Find where the given text appears and provide that cell's center as (X, Y) coordinate. 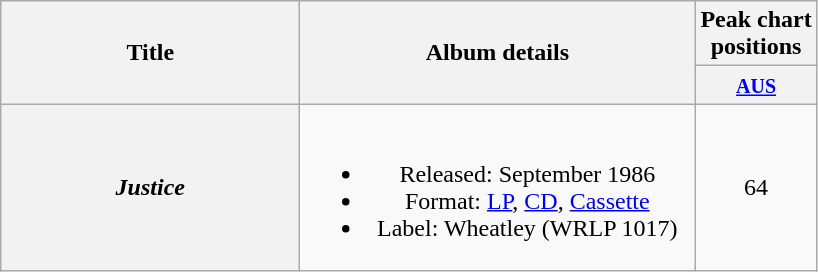
Released: September 1986Format: LP, CD, CassetteLabel: Wheatley (WRLP 1017) (498, 188)
64 (756, 188)
Peak chartpositions (756, 34)
Title (150, 52)
AUS (756, 85)
Album details (498, 52)
Justice (150, 188)
